Locate the cell with the specified text and output its [X, Y] center coordinate. 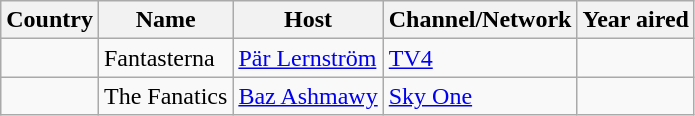
The Fanatics [165, 96]
Name [165, 20]
Fantasterna [165, 58]
Year aired [636, 20]
TV4 [480, 58]
Channel/Network [480, 20]
Pär Lernström [308, 58]
Sky One [480, 96]
Country [50, 20]
Baz Ashmawy [308, 96]
Host [308, 20]
